Search for the cell housing the specified text and yield its (x, y) center coordinate. 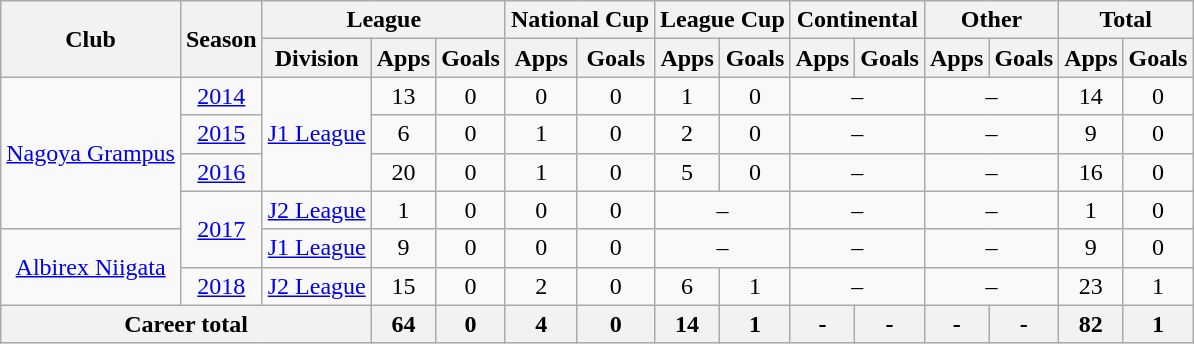
Other (991, 20)
Division (316, 58)
Continental (857, 20)
2015 (221, 134)
15 (403, 286)
4 (541, 324)
Albirex Niigata (91, 267)
League (384, 20)
2016 (221, 172)
16 (1091, 172)
Club (91, 39)
20 (403, 172)
Career total (186, 324)
Total (1126, 20)
13 (403, 96)
Season (221, 39)
64 (403, 324)
5 (688, 172)
League Cup (723, 20)
2017 (221, 229)
National Cup (580, 20)
23 (1091, 286)
Nagoya Grampus (91, 153)
82 (1091, 324)
2018 (221, 286)
2014 (221, 96)
